Capture the cell that displays the provided text and extract its (X, Y) central coordinate. 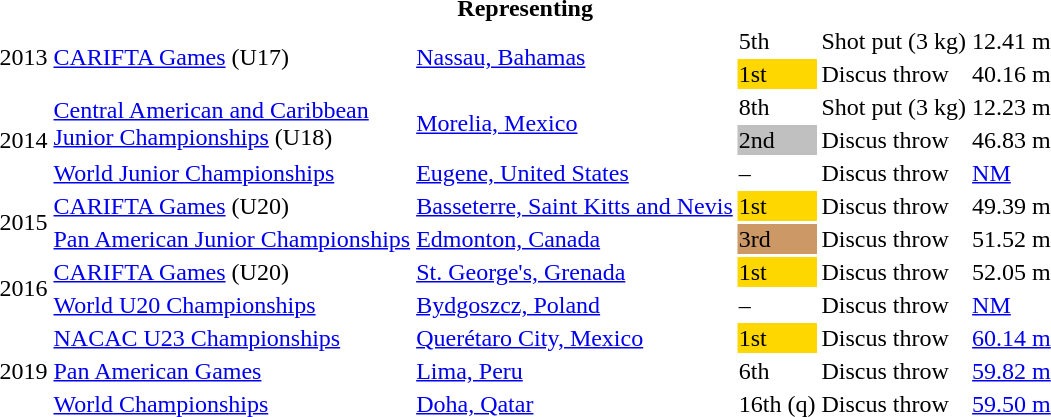
3rd (777, 239)
5th (777, 41)
Pan American Games (232, 371)
World U20 Championships (232, 305)
Morelia, Mexico (575, 124)
Eugene, United States (575, 173)
CARIFTA Games (U17) (232, 58)
8th (777, 107)
World Junior Championships (232, 173)
6th (777, 371)
Pan American Junior Championships (232, 239)
St. George's, Grenada (575, 272)
2nd (777, 140)
Querétaro City, Mexico (575, 338)
Edmonton, Canada (575, 239)
Basseterre, Saint Kitts and Nevis (575, 206)
Nassau, Bahamas (575, 58)
Lima, Peru (575, 371)
Bydgoszcz, Poland (575, 305)
Central American and CaribbeanJunior Championships (U18) (232, 124)
NACAC U23 Championships (232, 338)
